Scan for the cell matching the given text and deliver its (X, Y) coordinate at center. 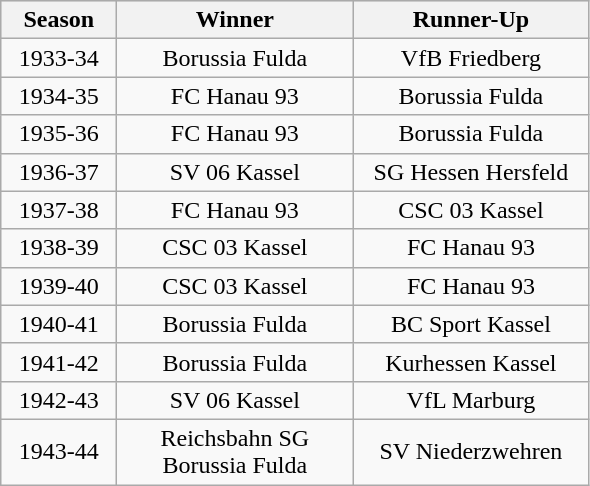
1942-43 (59, 400)
Season (59, 20)
SG Hessen Hersfeld (471, 172)
1935-36 (59, 134)
1933-34 (59, 58)
VfB Friedberg (471, 58)
SV Niederzwehren (471, 452)
BC Sport Kassel (471, 324)
1938-39 (59, 248)
Kurhessen Kassel (471, 362)
1940-41 (59, 324)
1937-38 (59, 210)
1934-35 (59, 96)
1939-40 (59, 286)
Reichsbahn SG Borussia Fulda (235, 452)
Runner-Up (471, 20)
1943-44 (59, 452)
VfL Marburg (471, 400)
Winner (235, 20)
1941-42 (59, 362)
1936-37 (59, 172)
